Determine the [x, y] coordinate at the center of the cell enclosing the given text.  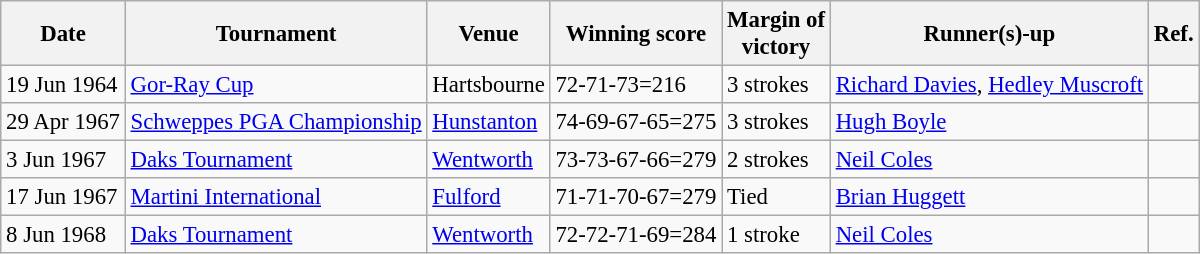
8 Jun 1968 [63, 235]
Winning score [636, 34]
Fulford [488, 197]
71-71-70-67=279 [636, 197]
Tied [776, 197]
Runner(s)-up [989, 34]
2 strokes [776, 160]
Margin ofvictory [776, 34]
Tournament [276, 34]
17 Jun 1967 [63, 197]
Martini International [276, 197]
Gor-Ray Cup [276, 85]
Schweppes PGA Championship [276, 122]
72-72-71-69=284 [636, 235]
Hartsbourne [488, 85]
72-71-73=216 [636, 85]
19 Jun 1964 [63, 85]
3 Jun 1967 [63, 160]
74-69-67-65=275 [636, 122]
Hugh Boyle [989, 122]
73-73-67-66=279 [636, 160]
29 Apr 1967 [63, 122]
Ref. [1173, 34]
Venue [488, 34]
Brian Huggett [989, 197]
1 stroke [776, 235]
Hunstanton [488, 122]
Richard Davies, Hedley Muscroft [989, 85]
Date [63, 34]
